Determine the [X, Y] coordinate at the center of the cell enclosing the given text.  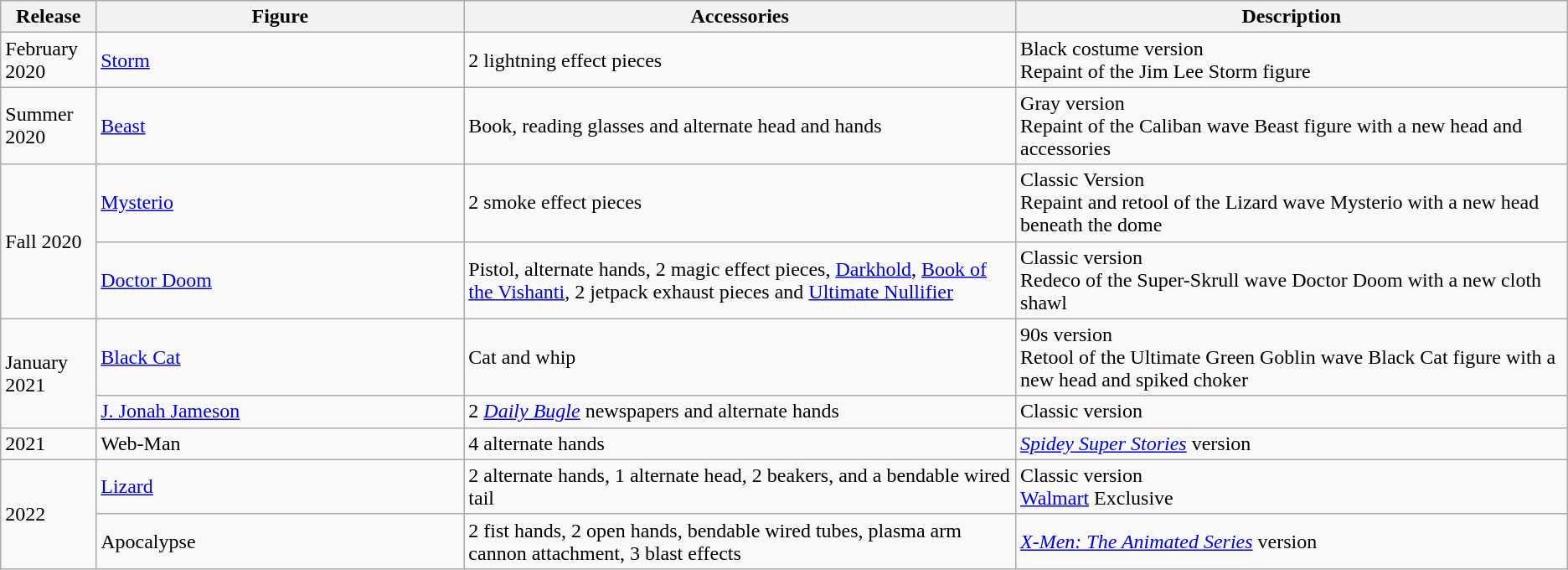
Classic VersionRepaint and retool of the Lizard wave Mysterio with a new head beneath the dome [1292, 203]
Book, reading glasses and alternate head and hands [740, 126]
Summer 2020 [49, 126]
90s versionRetool of the Ultimate Green Goblin wave Black Cat figure with a new head and spiked choker [1292, 357]
Spidey Super Stories version [1292, 443]
January 2021 [49, 373]
Gray versionRepaint of the Caliban wave Beast figure with a new head and accessories [1292, 126]
Beast [280, 126]
Pistol, alternate hands, 2 magic effect pieces, Darkhold, Book of the Vishanti, 2 jetpack exhaust pieces and Ultimate Nullifier [740, 280]
2 fist hands, 2 open hands, bendable wired tubes, plasma arm cannon attachment, 3 blast effects [740, 541]
Fall 2020 [49, 241]
J. Jonah Jameson [280, 412]
4 alternate hands [740, 443]
2 alternate hands, 1 alternate head, 2 beakers, and a bendable wired tail [740, 486]
2021 [49, 443]
2 Daily Bugle newspapers and alternate hands [740, 412]
Classic versionRedeco of the Super-Skrull wave Doctor Doom with a new cloth shawl [1292, 280]
Web-Man [280, 443]
Doctor Doom [280, 280]
Mysterio [280, 203]
2 lightning effect pieces [740, 60]
Apocalypse [280, 541]
Classic version [1292, 412]
Black Cat [280, 357]
Classic versionWalmart Exclusive [1292, 486]
2022 [49, 514]
Release [49, 17]
Accessories [740, 17]
Cat and whip [740, 357]
Figure [280, 17]
Black costume versionRepaint of the Jim Lee Storm figure [1292, 60]
2 smoke effect pieces [740, 203]
Lizard [280, 486]
February 2020 [49, 60]
Description [1292, 17]
Storm [280, 60]
X-Men: The Animated Series version [1292, 541]
